Return [X, Y] of the center of cell containing provided text 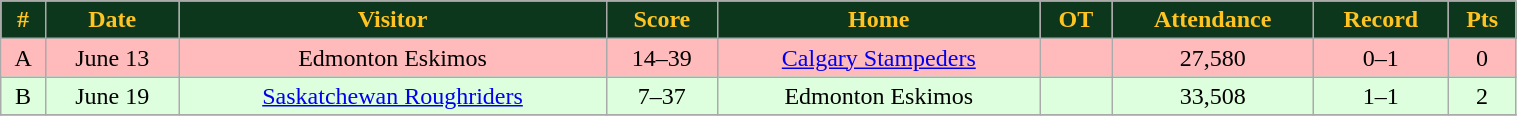
Home [879, 20]
0–1 [1382, 58]
Visitor [392, 20]
Score [662, 20]
1–1 [1382, 96]
27,580 [1213, 58]
Calgary Stampeders [879, 58]
# [24, 20]
2 [1482, 96]
7–37 [662, 96]
0 [1482, 58]
Saskatchewan Roughriders [392, 96]
OT [1076, 20]
Date [112, 20]
Record [1382, 20]
33,508 [1213, 96]
June 19 [112, 96]
Pts [1482, 20]
B [24, 96]
June 13 [112, 58]
A [24, 58]
Attendance [1213, 20]
14–39 [662, 58]
